Identify which cell holds the provided text, then report its [X, Y] central coordinate. 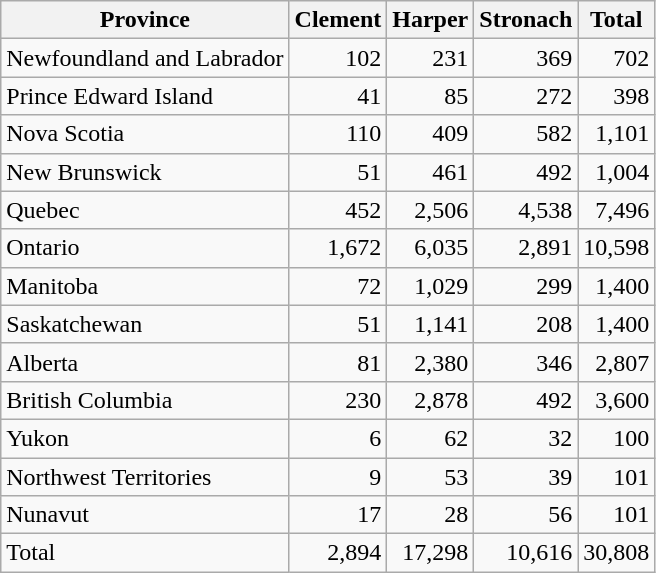
6,035 [430, 248]
Province [145, 20]
Alberta [145, 362]
102 [338, 58]
409 [430, 134]
9 [338, 477]
Nunavut [145, 515]
Manitoba [145, 286]
British Columbia [145, 400]
Saskatchewan [145, 324]
62 [430, 438]
10,598 [616, 248]
17,298 [430, 553]
28 [430, 515]
Ontario [145, 248]
1,029 [430, 286]
2,380 [430, 362]
1,101 [616, 134]
272 [526, 96]
346 [526, 362]
81 [338, 362]
30,808 [616, 553]
New Brunswick [145, 172]
Yukon [145, 438]
2,891 [526, 248]
7,496 [616, 210]
2,506 [430, 210]
461 [430, 172]
369 [526, 58]
3,600 [616, 400]
1,672 [338, 248]
72 [338, 286]
Newfoundland and Labrador [145, 58]
Northwest Territories [145, 477]
2,878 [430, 400]
582 [526, 134]
452 [338, 210]
110 [338, 134]
Stronach [526, 20]
Nova Scotia [145, 134]
4,538 [526, 210]
208 [526, 324]
1,141 [430, 324]
231 [430, 58]
Quebec [145, 210]
398 [616, 96]
6 [338, 438]
17 [338, 515]
299 [526, 286]
39 [526, 477]
56 [526, 515]
Harper [430, 20]
100 [616, 438]
Clement [338, 20]
1,004 [616, 172]
10,616 [526, 553]
32 [526, 438]
2,894 [338, 553]
230 [338, 400]
53 [430, 477]
Prince Edward Island [145, 96]
85 [430, 96]
41 [338, 96]
702 [616, 58]
2,807 [616, 362]
